Extract the (X, Y) coordinate from the center of the cell holding the provided text.  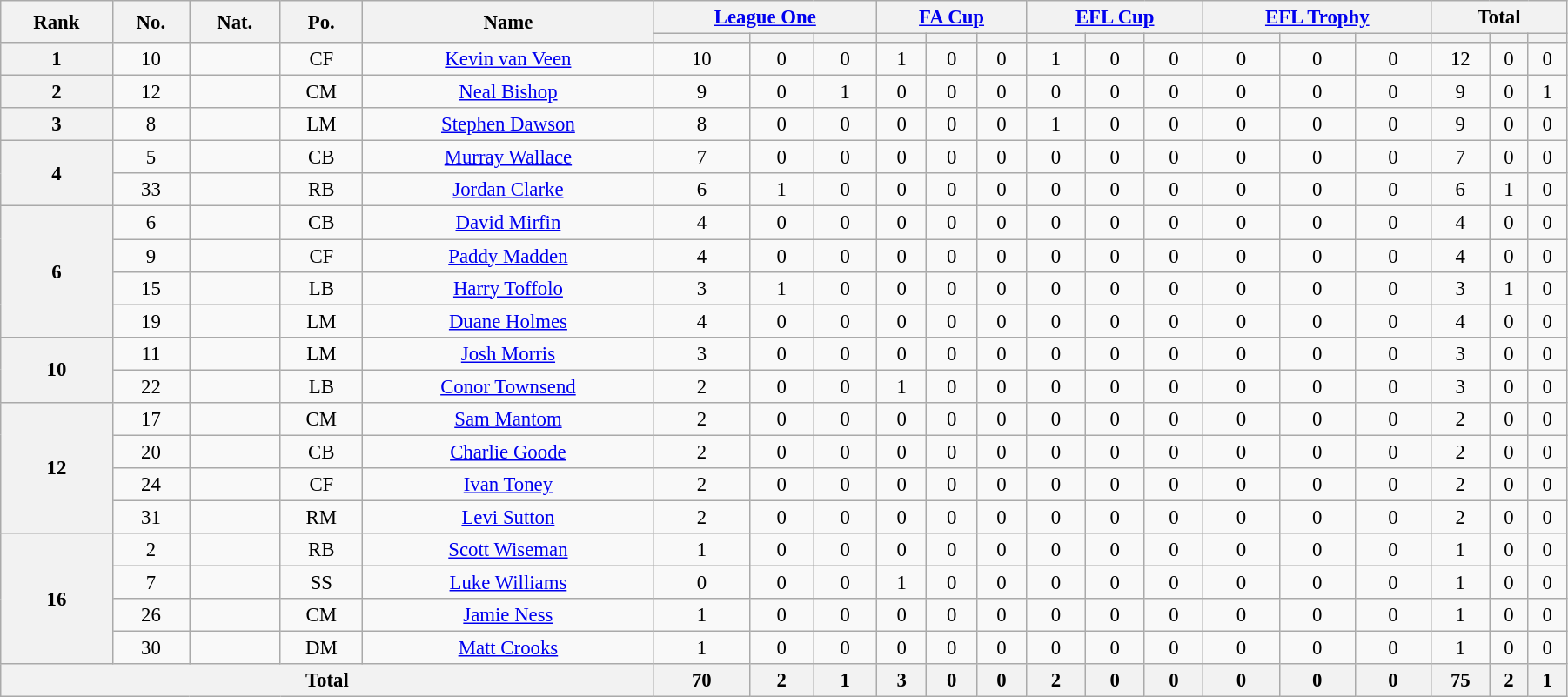
Jordan Clarke (508, 191)
17 (151, 419)
Neal Bishop (508, 92)
Charlie Goode (508, 452)
League One (766, 17)
31 (151, 517)
Paddy Madden (508, 256)
Levi Sutton (508, 517)
15 (151, 288)
33 (151, 191)
Rank (57, 22)
Po. (322, 22)
Scott Wiseman (508, 550)
75 (1460, 680)
FA Cup (952, 17)
26 (151, 615)
Name (508, 22)
Luke Williams (508, 583)
Nat. (235, 22)
Ivan Toney (508, 485)
Josh Morris (508, 353)
David Mirfin (508, 223)
5 (151, 157)
EFL Trophy (1317, 17)
22 (151, 386)
Murray Wallace (508, 157)
Duane Holmes (508, 321)
19 (151, 321)
16 (57, 599)
DM (322, 648)
11 (151, 353)
EFL Cup (1116, 17)
Jamie Ness (508, 615)
Kevin van Veen (508, 59)
20 (151, 452)
RM (322, 517)
30 (151, 648)
24 (151, 485)
Harry Toffolo (508, 288)
70 (701, 680)
Stephen Dawson (508, 124)
Sam Mantom (508, 419)
No. (151, 22)
Matt Crooks (508, 648)
SS (322, 583)
Conor Townsend (508, 386)
